Identify which cell holds the provided text, then report its (x, y) central coordinate. 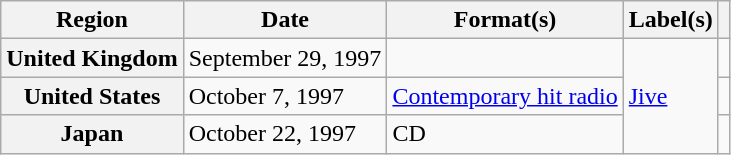
Jive (670, 96)
Format(s) (505, 20)
Label(s) (670, 20)
United States (92, 96)
CD (505, 134)
Date (285, 20)
Japan (92, 134)
October 22, 1997 (285, 134)
Region (92, 20)
Contemporary hit radio (505, 96)
United Kingdom (92, 58)
September 29, 1997 (285, 58)
October 7, 1997 (285, 96)
